Output the [X, Y] coordinate of the center of the cell containing the given text.  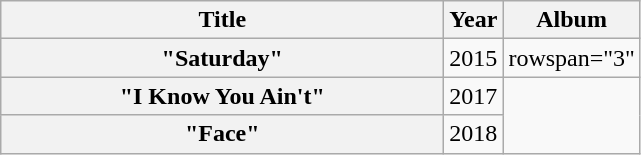
"I Know You Ain't" [222, 96]
2015 [474, 58]
"Face" [222, 134]
rowspan="3" [572, 58]
Album [572, 20]
Title [222, 20]
"Saturday" [222, 58]
2018 [474, 134]
Year [474, 20]
2017 [474, 96]
